Capture the cell that displays the provided text and extract its [x, y] central coordinate. 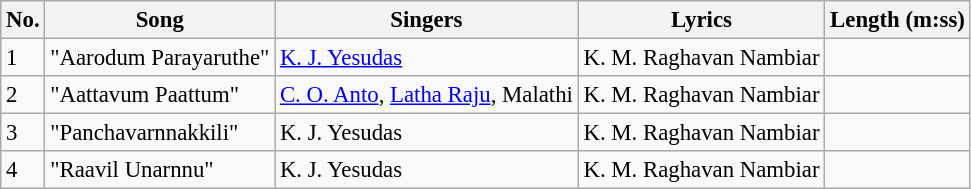
"Aattavum Paattum" [160, 95]
Length (m:ss) [898, 20]
Lyrics [702, 20]
No. [23, 20]
"Aarodum Parayaruthe" [160, 58]
"Raavil Unarnnu" [160, 170]
4 [23, 170]
2 [23, 95]
Singers [427, 20]
Song [160, 20]
C. O. Anto, Latha Raju, Malathi [427, 95]
3 [23, 133]
1 [23, 58]
"Panchavarnnakkili" [160, 133]
